Scan for the cell matching the given text and deliver its (X, Y) coordinate at center. 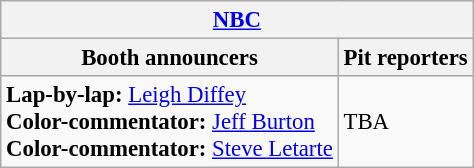
Booth announcers (170, 58)
Pit reporters (406, 58)
TBA (406, 122)
NBC (237, 20)
Lap-by-lap: Leigh DiffeyColor-commentator: Jeff BurtonColor-commentator: Steve Letarte (170, 122)
